Scan for the cell matching the given text and deliver its [x, y] coordinate at center. 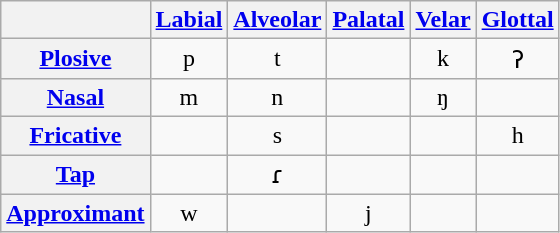
Approximant [76, 213]
s [278, 135]
h [518, 135]
ŋ [443, 97]
Labial [189, 20]
Palatal [368, 20]
t [278, 59]
Alveolar [278, 20]
Tap [76, 174]
w [189, 213]
p [189, 59]
m [189, 97]
Nasal [76, 97]
k [443, 59]
Plosive [76, 59]
j [368, 213]
n [278, 97]
Fricative [76, 135]
ɾ [278, 174]
ʔ [518, 59]
Glottal [518, 20]
Velar [443, 20]
